Pinpoint the cell where the given text exists, returning its (x, y) midpoint coordinate. 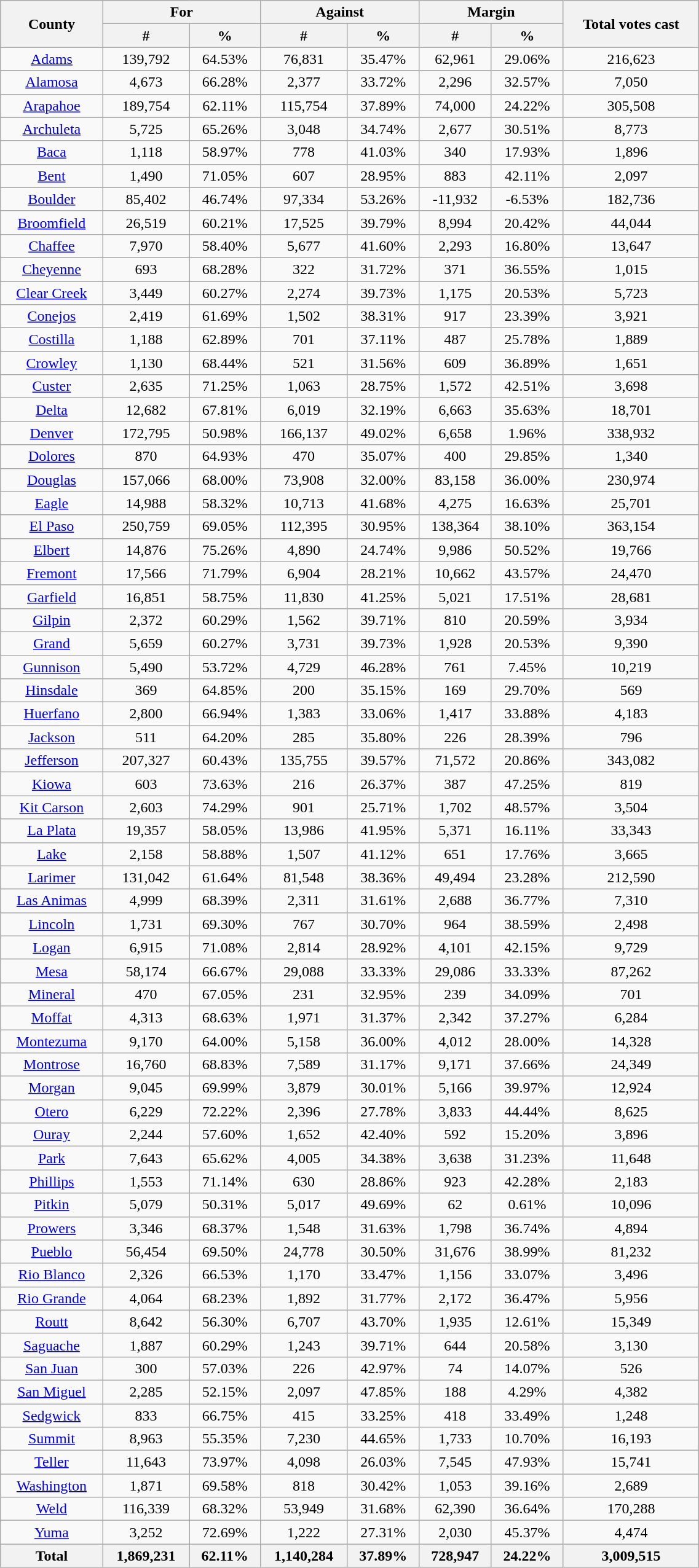
37.27% (527, 1017)
728,947 (455, 1556)
23.28% (527, 877)
42.40% (384, 1135)
Fremont (52, 573)
71.79% (225, 573)
60.21% (225, 222)
7,589 (304, 1065)
1,887 (146, 1345)
112,395 (304, 527)
1,507 (304, 854)
16.80% (527, 246)
964 (455, 924)
33.88% (527, 714)
135,755 (304, 761)
14,988 (146, 503)
29.70% (527, 691)
33.47% (384, 1275)
172,795 (146, 433)
58.32% (225, 503)
9,986 (455, 550)
Rio Grande (52, 1298)
609 (455, 363)
50.52% (527, 550)
Huerfano (52, 714)
5,079 (146, 1205)
6,915 (146, 947)
56.30% (225, 1322)
2,419 (146, 316)
5,956 (631, 1298)
31.23% (527, 1158)
25,701 (631, 503)
Chaffee (52, 246)
3,504 (631, 807)
35.15% (384, 691)
4,101 (455, 947)
5,659 (146, 643)
1,896 (631, 152)
68.83% (225, 1065)
9,390 (631, 643)
818 (304, 1486)
32.19% (384, 410)
28,681 (631, 597)
62 (455, 1205)
64.20% (225, 737)
37.11% (384, 340)
Grand (52, 643)
3,921 (631, 316)
569 (631, 691)
Archuleta (52, 129)
Rio Blanco (52, 1275)
3,638 (455, 1158)
2,183 (631, 1182)
41.60% (384, 246)
35.47% (384, 59)
1,130 (146, 363)
9,171 (455, 1065)
83,158 (455, 480)
49,494 (455, 877)
74.29% (225, 807)
14.07% (527, 1368)
3,665 (631, 854)
2,274 (304, 293)
49.69% (384, 1205)
47.85% (384, 1392)
Adams (52, 59)
644 (455, 1345)
Dolores (52, 457)
26.37% (384, 784)
39.97% (527, 1088)
74,000 (455, 106)
Conejos (52, 316)
3,130 (631, 1345)
44.44% (527, 1111)
68.44% (225, 363)
29.06% (527, 59)
4,890 (304, 550)
338,932 (631, 433)
2,377 (304, 82)
87,262 (631, 971)
2,396 (304, 1111)
1,053 (455, 1486)
14,328 (631, 1041)
13,986 (304, 831)
819 (631, 784)
Saguache (52, 1345)
64.00% (225, 1041)
Custer (52, 386)
8,642 (146, 1322)
69.99% (225, 1088)
68.28% (225, 269)
3,731 (304, 643)
62.89% (225, 340)
31.68% (384, 1509)
8,773 (631, 129)
28.86% (384, 1182)
Las Animas (52, 901)
36.74% (527, 1228)
526 (631, 1368)
3,833 (455, 1111)
487 (455, 340)
Weld (52, 1509)
75.26% (225, 550)
33.25% (384, 1415)
2,158 (146, 854)
Costilla (52, 340)
400 (455, 457)
2,372 (146, 620)
31.17% (384, 1065)
17.76% (527, 854)
36.47% (527, 1298)
33.07% (527, 1275)
343,082 (631, 761)
Hinsdale (52, 691)
2,814 (304, 947)
39.79% (384, 222)
870 (146, 457)
1,553 (146, 1182)
27.31% (384, 1532)
-6.53% (527, 199)
4,064 (146, 1298)
16.63% (527, 503)
9,045 (146, 1088)
58,174 (146, 971)
31.37% (384, 1017)
62,961 (455, 59)
607 (304, 176)
Lincoln (52, 924)
67.81% (225, 410)
651 (455, 854)
La Plata (52, 831)
65.62% (225, 1158)
Garfield (52, 597)
1,175 (455, 293)
53,949 (304, 1509)
Jefferson (52, 761)
5,490 (146, 667)
1,731 (146, 924)
57.60% (225, 1135)
38.36% (384, 877)
2,296 (455, 82)
7,310 (631, 901)
4,999 (146, 901)
2,244 (146, 1135)
Baca (52, 152)
31.72% (384, 269)
71.25% (225, 386)
Washington (52, 1486)
1,222 (304, 1532)
4,894 (631, 1228)
17,566 (146, 573)
5,021 (455, 597)
Boulder (52, 199)
68.32% (225, 1509)
200 (304, 691)
5,166 (455, 1088)
3,698 (631, 386)
Sedgwick (52, 1415)
Cheyenne (52, 269)
33.06% (384, 714)
188 (455, 1392)
3,009,515 (631, 1556)
33.72% (384, 82)
166,137 (304, 433)
San Juan (52, 1368)
Summit (52, 1439)
6,019 (304, 410)
521 (304, 363)
511 (146, 737)
35.80% (384, 737)
833 (146, 1415)
Delta (52, 410)
County (52, 24)
Pitkin (52, 1205)
778 (304, 152)
42.15% (527, 947)
67.05% (225, 994)
66.28% (225, 82)
2,311 (304, 901)
20.59% (527, 620)
Margin (491, 12)
97,334 (304, 199)
66.75% (225, 1415)
24,778 (304, 1252)
418 (455, 1415)
Logan (52, 947)
767 (304, 924)
Gunnison (52, 667)
64.53% (225, 59)
1,383 (304, 714)
72.69% (225, 1532)
4,673 (146, 82)
68.63% (225, 1017)
66.94% (225, 714)
1,935 (455, 1322)
85,402 (146, 199)
2,030 (455, 1532)
25.78% (527, 340)
1,871 (146, 1486)
39.16% (527, 1486)
3,048 (304, 129)
34.09% (527, 994)
4,275 (455, 503)
47.25% (527, 784)
3,496 (631, 1275)
2,603 (146, 807)
47.93% (527, 1462)
58.88% (225, 854)
41.95% (384, 831)
81,232 (631, 1252)
35.63% (527, 410)
44,044 (631, 222)
Lake (52, 854)
38.10% (527, 527)
1,702 (455, 807)
58.75% (225, 597)
14,876 (146, 550)
7,230 (304, 1439)
58.05% (225, 831)
28.00% (527, 1041)
189,754 (146, 106)
1,243 (304, 1345)
207,327 (146, 761)
1,156 (455, 1275)
139,792 (146, 59)
7,545 (455, 1462)
Mineral (52, 994)
Kit Carson (52, 807)
38.59% (527, 924)
592 (455, 1135)
9,170 (146, 1041)
923 (455, 1182)
1.96% (527, 433)
61.69% (225, 316)
4,183 (631, 714)
Morgan (52, 1088)
73,908 (304, 480)
15,741 (631, 1462)
53.26% (384, 199)
71.14% (225, 1182)
41.68% (384, 503)
66.53% (225, 1275)
1,140,284 (304, 1556)
31.56% (384, 363)
693 (146, 269)
3,252 (146, 1532)
17.51% (527, 597)
11,643 (146, 1462)
917 (455, 316)
49.02% (384, 433)
11,648 (631, 1158)
212,590 (631, 877)
28.39% (527, 737)
9,729 (631, 947)
1,340 (631, 457)
6,658 (455, 433)
74 (455, 1368)
1,490 (146, 176)
29,086 (455, 971)
300 (146, 1368)
66.67% (225, 971)
Ouray (52, 1135)
19,766 (631, 550)
4,098 (304, 1462)
16,851 (146, 597)
30.42% (384, 1486)
116,339 (146, 1509)
0.61% (527, 1205)
73.97% (225, 1462)
4,729 (304, 667)
69.58% (225, 1486)
17,525 (304, 222)
52.15% (225, 1392)
603 (146, 784)
Teller (52, 1462)
6,663 (455, 410)
24,349 (631, 1065)
340 (455, 152)
169 (455, 691)
231 (304, 994)
10.70% (527, 1439)
31.63% (384, 1228)
56,454 (146, 1252)
Montezuma (52, 1041)
42.28% (527, 1182)
285 (304, 737)
Kiowa (52, 784)
57.03% (225, 1368)
3,346 (146, 1228)
42.11% (527, 176)
1,892 (304, 1298)
24.74% (384, 550)
Elbert (52, 550)
2,342 (455, 1017)
883 (455, 176)
1,652 (304, 1135)
Alamosa (52, 82)
1,248 (631, 1415)
46.74% (225, 199)
69.05% (225, 527)
239 (455, 994)
322 (304, 269)
2,498 (631, 924)
Park (52, 1158)
5,723 (631, 293)
28.21% (384, 573)
8,625 (631, 1111)
15,349 (631, 1322)
68.39% (225, 901)
45.37% (527, 1532)
305,508 (631, 106)
Mesa (52, 971)
Gilpin (52, 620)
43.57% (527, 573)
Eagle (52, 503)
30.50% (384, 1252)
1,572 (455, 386)
1,417 (455, 714)
17.93% (527, 152)
32.00% (384, 480)
58.97% (225, 152)
30.01% (384, 1088)
33.49% (527, 1415)
16.11% (527, 831)
42.51% (527, 386)
6,229 (146, 1111)
18,701 (631, 410)
65.26% (225, 129)
4.29% (527, 1392)
12.61% (527, 1322)
Arapahoe (52, 106)
68.23% (225, 1298)
6,284 (631, 1017)
28.92% (384, 947)
4,313 (146, 1017)
12,682 (146, 410)
48.57% (527, 807)
Routt (52, 1322)
2,635 (146, 386)
15.20% (527, 1135)
182,736 (631, 199)
415 (304, 1415)
San Miguel (52, 1392)
Larimer (52, 877)
216,623 (631, 59)
2,326 (146, 1275)
69.50% (225, 1252)
Prowers (52, 1228)
1,188 (146, 340)
28.95% (384, 176)
62,390 (455, 1509)
37.66% (527, 1065)
2,688 (455, 901)
387 (455, 784)
1,798 (455, 1228)
30.51% (527, 129)
32.95% (384, 994)
58.40% (225, 246)
36.64% (527, 1509)
41.03% (384, 152)
Crowley (52, 363)
64.93% (225, 457)
31.61% (384, 901)
131,042 (146, 877)
36.77% (527, 901)
8,963 (146, 1439)
27.78% (384, 1111)
3,896 (631, 1135)
2,285 (146, 1392)
1,869,231 (146, 1556)
50.98% (225, 433)
20.42% (527, 222)
41.25% (384, 597)
72.22% (225, 1111)
3,934 (631, 620)
1,971 (304, 1017)
38.99% (527, 1252)
1,733 (455, 1439)
796 (631, 737)
38.31% (384, 316)
2,800 (146, 714)
13,647 (631, 246)
2,293 (455, 246)
36.89% (527, 363)
1,562 (304, 620)
10,662 (455, 573)
61.64% (225, 877)
53.72% (225, 667)
371 (455, 269)
1,170 (304, 1275)
2,677 (455, 129)
20.86% (527, 761)
11,830 (304, 597)
250,759 (146, 527)
10,713 (304, 503)
2,172 (455, 1298)
41.12% (384, 854)
For (181, 12)
33,343 (631, 831)
157,066 (146, 480)
4,012 (455, 1041)
Montrose (52, 1065)
363,154 (631, 527)
31,676 (455, 1252)
7,970 (146, 246)
32.57% (527, 82)
Pueblo (52, 1252)
35.07% (384, 457)
16,760 (146, 1065)
64.85% (225, 691)
23.39% (527, 316)
4,474 (631, 1532)
36.55% (527, 269)
50.31% (225, 1205)
76,831 (304, 59)
24,470 (631, 573)
2,689 (631, 1486)
Clear Creek (52, 293)
6,707 (304, 1322)
761 (455, 667)
81,548 (304, 877)
115,754 (304, 106)
Yuma (52, 1532)
69.30% (225, 924)
5,371 (455, 831)
44.65% (384, 1439)
Broomfield (52, 222)
31.77% (384, 1298)
Otero (52, 1111)
4,005 (304, 1158)
28.75% (384, 386)
29,088 (304, 971)
5,725 (146, 129)
369 (146, 691)
810 (455, 620)
73.63% (225, 784)
216 (304, 784)
Total votes cast (631, 24)
5,017 (304, 1205)
43.70% (384, 1322)
170,288 (631, 1509)
68.00% (225, 480)
Jackson (52, 737)
30.70% (384, 924)
630 (304, 1182)
55.35% (225, 1439)
29.85% (527, 457)
1,928 (455, 643)
1,015 (631, 269)
7,643 (146, 1158)
Total (52, 1556)
Bent (52, 176)
68.37% (225, 1228)
20.58% (527, 1345)
25.71% (384, 807)
60.43% (225, 761)
1,118 (146, 152)
230,974 (631, 480)
16,193 (631, 1439)
5,677 (304, 246)
46.28% (384, 667)
4,382 (631, 1392)
3,879 (304, 1088)
1,502 (304, 316)
1,063 (304, 386)
10,219 (631, 667)
Phillips (52, 1182)
34.38% (384, 1158)
7,050 (631, 82)
901 (304, 807)
138,364 (455, 527)
El Paso (52, 527)
34.74% (384, 129)
26.03% (384, 1462)
10,096 (631, 1205)
Against (340, 12)
19,357 (146, 831)
42.97% (384, 1368)
39.57% (384, 761)
7.45% (527, 667)
71.08% (225, 947)
6,904 (304, 573)
71,572 (455, 761)
Moffat (52, 1017)
Denver (52, 433)
3,449 (146, 293)
12,924 (631, 1088)
8,994 (455, 222)
Douglas (52, 480)
1,889 (631, 340)
71.05% (225, 176)
5,158 (304, 1041)
30.95% (384, 527)
26,519 (146, 222)
-11,932 (455, 199)
1,548 (304, 1228)
1,651 (631, 363)
